Pinpoint the cell where the given text exists, returning its [X, Y] midpoint coordinate. 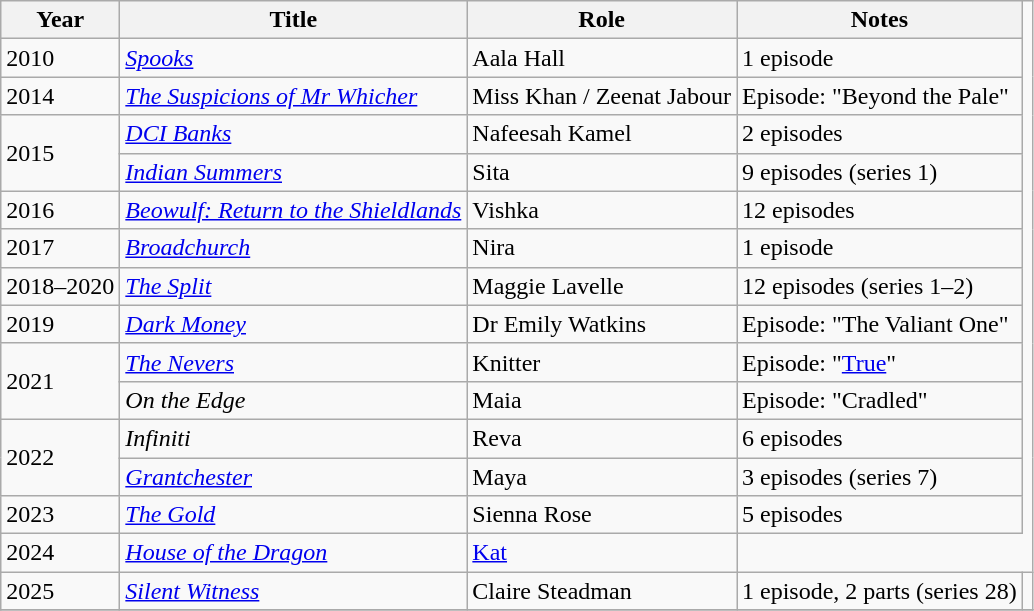
12 episodes [879, 210]
Aala Hall [602, 58]
Vishka [602, 210]
Beowulf: Return to the Shieldlands [294, 210]
Kat [602, 553]
Episode: "The Valiant One" [879, 324]
Silent Witness [294, 591]
Episode: "True" [879, 362]
1 episode, 2 parts (series 28) [879, 591]
Dark Money [294, 324]
Episode: "Cradled" [879, 400]
2023 [60, 515]
Role [602, 20]
Sita [602, 172]
Nafeesah Kamel [602, 134]
The Nevers [294, 362]
Sienna Rose [602, 515]
Dr Emily Watkins [602, 324]
Maia [602, 400]
Maya [602, 477]
5 episodes [879, 515]
Year [60, 20]
2025 [60, 591]
2022 [60, 457]
Spooks [294, 58]
House of the Dragon [294, 553]
2024 [60, 553]
Maggie Lavelle [602, 286]
On the Edge [294, 400]
Notes [879, 20]
2018–2020 [60, 286]
DCI Banks [294, 134]
Nira [602, 248]
3 episodes (series 7) [879, 477]
Broadchurch [294, 248]
2014 [60, 96]
Reva [602, 438]
2016 [60, 210]
Miss Khan / Zeenat Jabour [602, 96]
Infiniti [294, 438]
6 episodes [879, 438]
2017 [60, 248]
The Gold [294, 515]
Grantchester [294, 477]
Episode: "Beyond the Pale" [879, 96]
2 episodes [879, 134]
12 episodes (series 1–2) [879, 286]
Indian Summers [294, 172]
2019 [60, 324]
Knitter [602, 362]
Claire Steadman [602, 591]
2015 [60, 153]
9 episodes (series 1) [879, 172]
2021 [60, 381]
Title [294, 20]
The Suspicions of Mr Whicher [294, 96]
The Split [294, 286]
2010 [60, 58]
